For the text-containing cell, return its midpoint in [x, y] coordinate format. 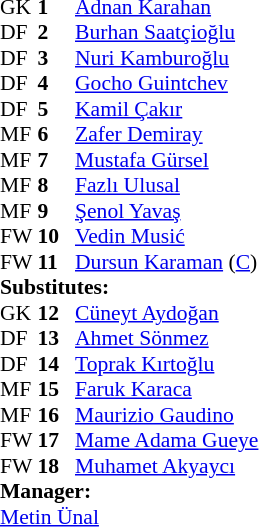
2 [57, 33]
Kamil Çakır [166, 109]
Substitutes: [129, 287]
Gocho Guintchev [166, 83]
14 [57, 364]
Vedin Musić [166, 237]
Muhamet Akyaycı [166, 466]
Fazlı Ulusal [166, 185]
12 [57, 313]
17 [57, 441]
Cüneyt Aydoğan [166, 313]
7 [57, 160]
3 [57, 58]
9 [57, 211]
GK [19, 313]
Zafer Demiray [166, 135]
Faruk Karaca [166, 389]
11 [57, 262]
Maurizio Gaudino [166, 415]
4 [57, 83]
Şenol Yavaş [166, 211]
15 [57, 389]
Burhan Saatçioğlu [166, 33]
Toprak Kırtoğlu [166, 364]
Mame Adama Gueye [166, 441]
13 [57, 339]
6 [57, 135]
5 [57, 109]
Nuri Kamburoğlu [166, 58]
10 [57, 237]
18 [57, 466]
16 [57, 415]
8 [57, 185]
Manager: [129, 491]
Dursun Karaman (C) [166, 262]
Ahmet Sönmez [166, 339]
Mustafa Gürsel [166, 160]
